Search for the cell housing the specified text and yield its (X, Y) center coordinate. 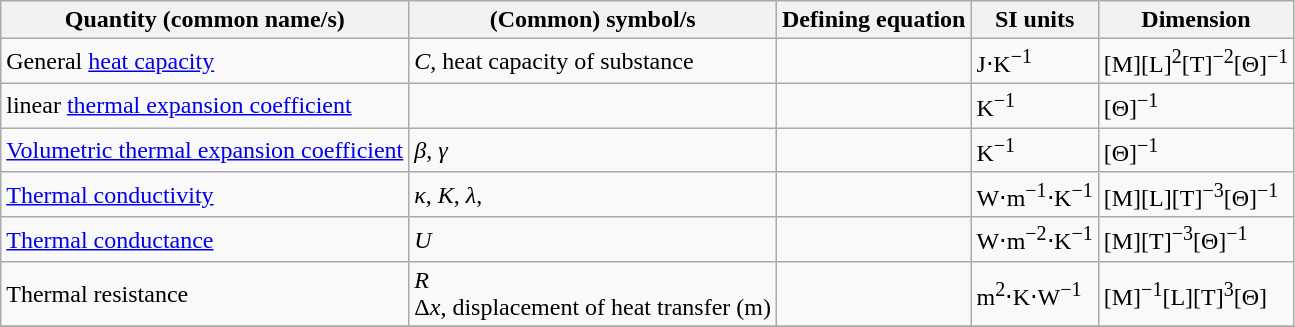
Thermal conductance (205, 240)
J⋅K−1 (1034, 62)
(Common) symbol/s (593, 20)
β, γ (593, 150)
Thermal conductivity (205, 194)
[M][T]−3[Θ]−1 (1196, 240)
C, heat capacity of substance (593, 62)
linear thermal expansion coefficient (205, 106)
[M][L][T]−3[Θ]−1 (1196, 194)
[M]−1[L][T]3[Θ] (1196, 294)
Defining equation (874, 20)
U (593, 240)
W⋅m−2⋅K−1 (1034, 240)
RΔx, displacement of heat transfer (m) (593, 294)
Quantity (common name/s) (205, 20)
[M][L]2[T]−2[Θ]−1 (1196, 62)
W⋅m−1⋅K−1 (1034, 194)
κ, K, λ, (593, 194)
General heat capacity (205, 62)
Thermal resistance (205, 294)
Dimension (1196, 20)
m2⋅K⋅W−1 (1034, 294)
SI units (1034, 20)
Volumetric thermal expansion coefficient (205, 150)
